Extract the [X, Y] coordinate from the center of the cell holding the provided text.  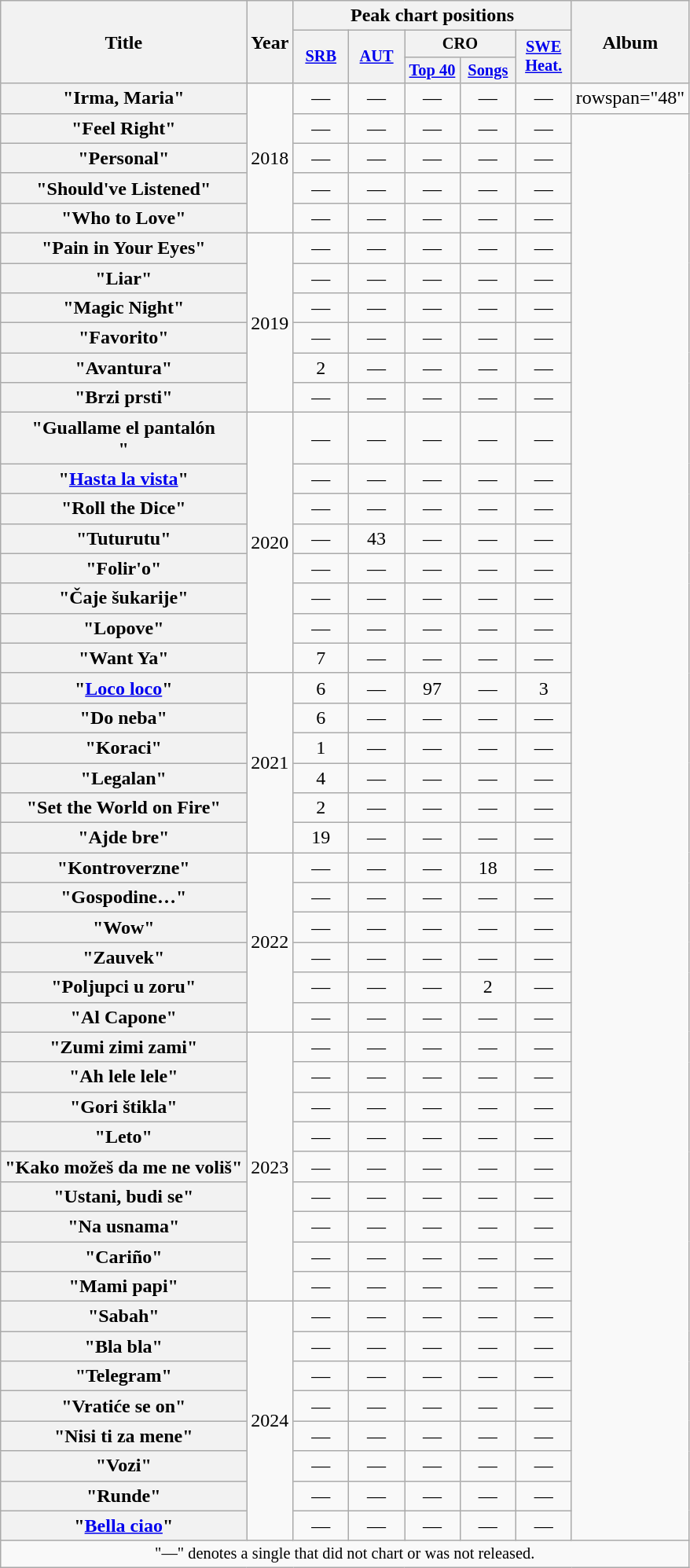
"Feel Right" [124, 128]
"Loco loco" [124, 688]
"Lopove" [124, 628]
3 [544, 688]
"Tuturutu" [124, 538]
"Vratiće se on" [124, 1406]
"Set the World on Fire" [124, 808]
"Personal" [124, 158]
Album [630, 42]
"Hasta la vista" [124, 479]
"Who to Love" [124, 218]
"Roll the Dice" [124, 509]
"Ustani, budi se" [124, 1196]
"Want Ya" [124, 658]
"Magic Night" [124, 308]
7 [321, 658]
97 [432, 688]
"Brzi prsti" [124, 398]
"Ah lele lele" [124, 1077]
18 [487, 868]
2019 [270, 322]
"Ajde bre" [124, 838]
"Gori štikla" [124, 1107]
"Favorito" [124, 338]
CRO [461, 44]
"Bella ciao" [124, 1526]
"Mami papi" [124, 1287]
2020 [270, 543]
Peak chart positions [432, 16]
43 [377, 538]
"Pain in Your Eyes" [124, 248]
"Folir'o" [124, 568]
1 [321, 747]
"Kontroverzne" [124, 868]
"Should've Listened" [124, 188]
2022 [270, 942]
"Leto" [124, 1137]
"Guallame el pantalón" [124, 439]
SWEHeat. [544, 57]
rowspan="48" [630, 98]
"Do neba" [124, 718]
SRB [321, 57]
"Legalan" [124, 777]
Year [270, 42]
2023 [270, 1166]
2024 [270, 1421]
"Liar" [124, 277]
"Čaje šukarije" [124, 598]
Top 40 [432, 70]
2018 [270, 158]
4 [321, 777]
2021 [270, 762]
AUT [377, 57]
"Sabah" [124, 1316]
Title [124, 42]
"Al Capone" [124, 1017]
"Wow" [124, 927]
"Zumi zimi zami" [124, 1047]
"Telegram" [124, 1376]
"Runde" [124, 1496]
"Irma, Maria" [124, 98]
"Zauvek" [124, 957]
Songs [487, 70]
"Poljupci u zoru" [124, 987]
"Bla bla" [124, 1346]
"Na usnama" [124, 1226]
"Avantura" [124, 368]
"Koraci" [124, 747]
"—" denotes a single that did not chart or was not released. [345, 1554]
"Kako možeš da me ne voliš" [124, 1166]
"Nisi ti za mene" [124, 1436]
"Cariño" [124, 1257]
19 [321, 838]
"Gospodine…" [124, 898]
"Vozi" [124, 1466]
